From the cell containing the given text, extract its center point as (X, Y) coordinate. 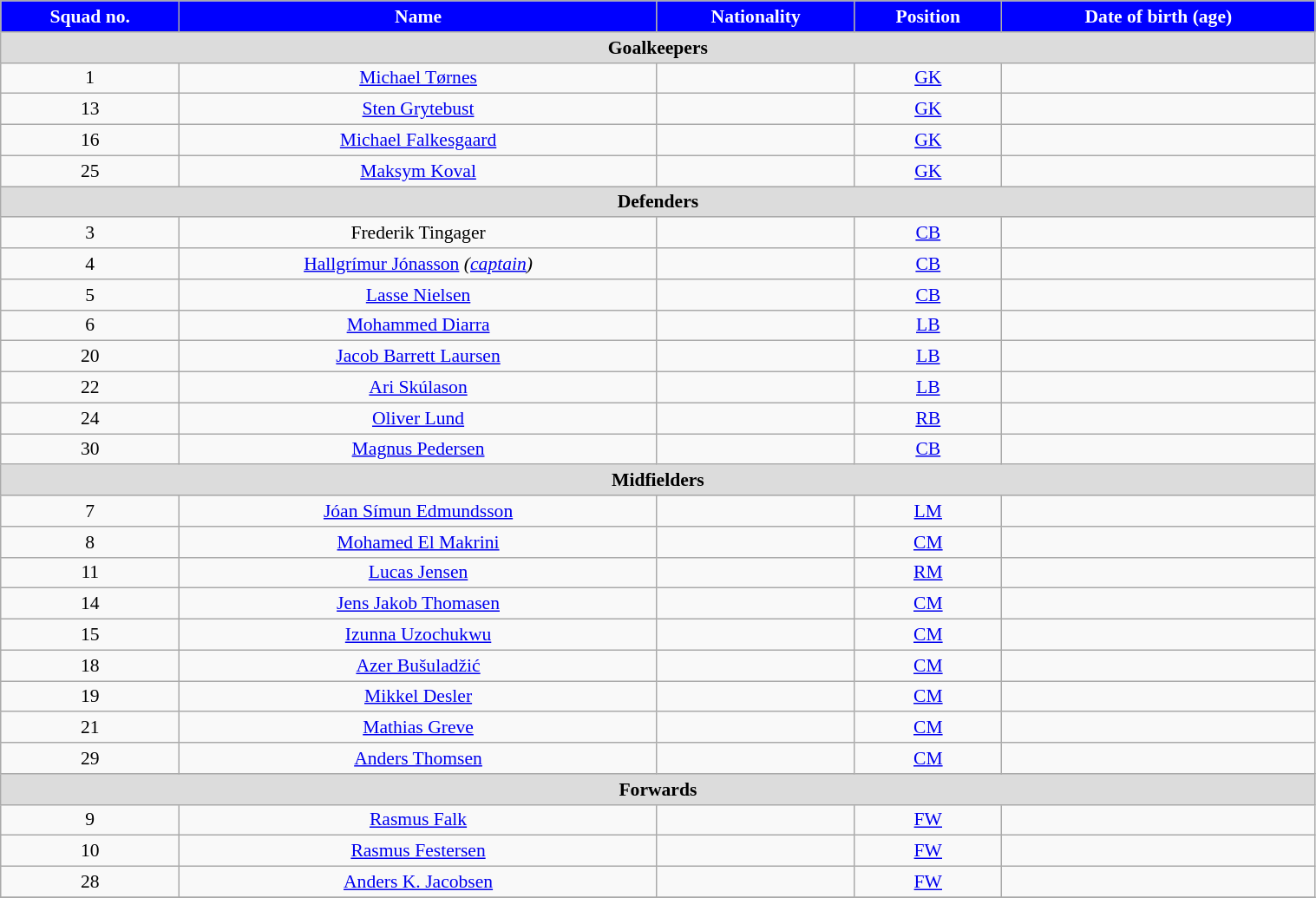
Jóan Símun Edmundsson (418, 511)
7 (90, 511)
RM (928, 573)
Sten Grytebust (418, 109)
3 (90, 233)
5 (90, 295)
Hallgrímur Jónasson (captain) (418, 264)
Oliver Lund (418, 418)
6 (90, 325)
19 (90, 697)
Mikkel Desler (418, 697)
Forwards (658, 790)
Lasse Nielsen (418, 295)
10 (90, 851)
16 (90, 141)
Maksym Koval (418, 171)
Magnus Pedersen (418, 449)
Ari Skúlason (418, 388)
18 (90, 665)
Goalkeepers (658, 48)
Michael Falkesgaard (418, 141)
21 (90, 728)
14 (90, 604)
Rasmus Festersen (418, 851)
15 (90, 635)
11 (90, 573)
RB (928, 418)
29 (90, 758)
Position (928, 16)
Izunna Uzochukwu (418, 635)
22 (90, 388)
Frederik Tingager (418, 233)
25 (90, 171)
Jens Jakob Thomasen (418, 604)
Nationality (756, 16)
8 (90, 542)
4 (90, 264)
Lucas Jensen (418, 573)
9 (90, 820)
Azer Bušuladžić (418, 665)
Jacob Barrett Laursen (418, 357)
Date of birth (age) (1159, 16)
Mohammed Diarra (418, 325)
Name (418, 16)
Defenders (658, 202)
Mohamed El Makrini (418, 542)
Rasmus Falk (418, 820)
LM (928, 511)
Anders K. Jacobsen (418, 882)
30 (90, 449)
Squad no. (90, 16)
Anders Thomsen (418, 758)
1 (90, 78)
13 (90, 109)
20 (90, 357)
Michael Tørnes (418, 78)
28 (90, 882)
Mathias Greve (418, 728)
24 (90, 418)
Midfielders (658, 481)
